Scan for the cell matching the given text and deliver its (x, y) coordinate at center. 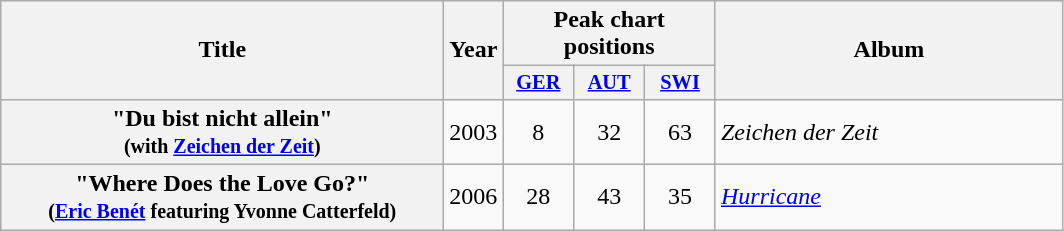
Title (222, 50)
Peak chart positions (610, 34)
32 (610, 132)
Zeichen der Zeit (888, 132)
GER (538, 83)
"Du bist nicht allein"(with Zeichen der Zeit) (222, 132)
28 (538, 198)
SWI (680, 83)
Year (474, 50)
Hurricane (888, 198)
2006 (474, 198)
35 (680, 198)
63 (680, 132)
AUT (610, 83)
Album (888, 50)
2003 (474, 132)
43 (610, 198)
8 (538, 132)
"Where Does the Love Go?"(Eric Benét featuring Yvonne Catterfeld) (222, 198)
